Return [x, y] of the center of cell containing provided text 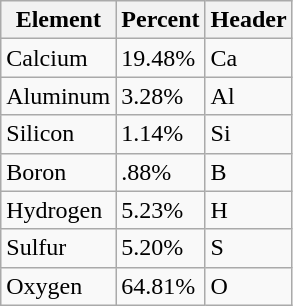
Aluminum [58, 96]
1.14% [160, 134]
5.20% [160, 248]
Oxygen [58, 286]
H [248, 210]
S [248, 248]
Ca [248, 58]
O [248, 286]
Silicon [58, 134]
Calcium [58, 58]
B [248, 172]
Percent [160, 20]
Header [248, 20]
Al [248, 96]
3.28% [160, 96]
Si [248, 134]
19.48% [160, 58]
Sulfur [58, 248]
.88% [160, 172]
Hydrogen [58, 210]
Element [58, 20]
5.23% [160, 210]
Boron [58, 172]
64.81% [160, 286]
